Detect which cell encompasses the target text, then output its (X, Y) center coordinate. 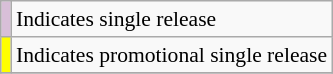
Indicates single release (172, 19)
Indicates promotional single release (172, 55)
